Extract the (x, y) coordinate from the center of the cell holding the provided text.  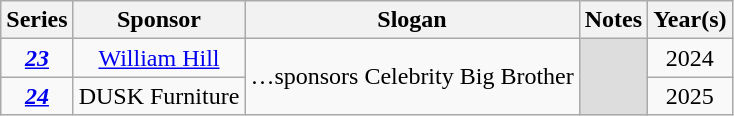
Slogan (412, 20)
Sponsor (159, 20)
William Hill (159, 58)
2024 (690, 58)
2025 (690, 96)
24 (37, 96)
…sponsors Celebrity Big Brother (412, 77)
Notes (613, 20)
DUSK Furniture (159, 96)
Series (37, 20)
23 (37, 58)
Year(s) (690, 20)
